Locate the cell with the specified text and output its (x, y) center coordinate. 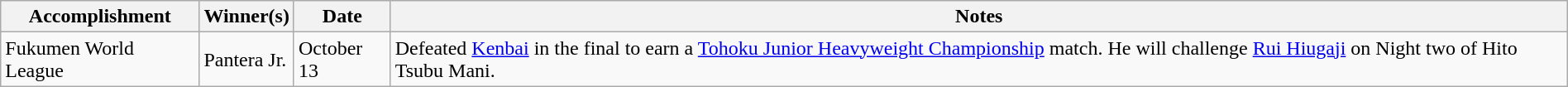
Defeated Kenbai in the final to earn a Tohoku Junior Heavyweight Championship match. He will challenge Rui Hiugaji on Night two of Hito Tsubu Mani. (979, 60)
Notes (979, 17)
Fukumen World League (100, 60)
Pantera Jr. (246, 60)
Winner(s) (246, 17)
Date (342, 17)
October 13 (342, 60)
Accomplishment (100, 17)
